Provide the (X, Y) coordinate of the cell's center where the given text is located.  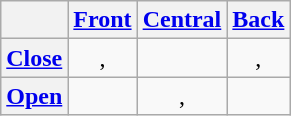
Close (34, 58)
Central (182, 20)
Open (34, 96)
Front (102, 20)
Back (258, 20)
